Scan for the cell matching the given text and deliver its (X, Y) coordinate at center. 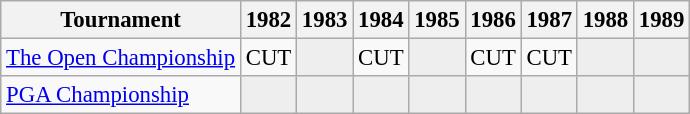
1986 (493, 20)
1987 (549, 20)
1984 (381, 20)
1982 (268, 20)
1985 (437, 20)
1989 (661, 20)
PGA Championship (121, 95)
1983 (325, 20)
Tournament (121, 20)
The Open Championship (121, 58)
1988 (605, 20)
